Find where the given text appears and provide that cell's center as (X, Y) coordinate. 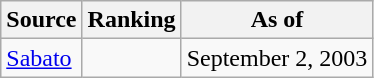
Ranking (132, 20)
Sabato (42, 58)
September 2, 2003 (277, 58)
As of (277, 20)
Source (42, 20)
